Output the [X, Y] coordinate of the center of the cell containing the given text.  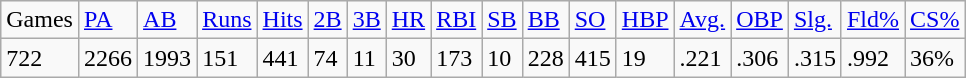
SO [592, 20]
RBI [456, 20]
10 [502, 58]
228 [546, 58]
HBP [645, 20]
Avg. [702, 20]
HR [408, 20]
Hits [282, 20]
Fld% [872, 20]
19 [645, 58]
11 [366, 58]
SB [502, 20]
Slg. [814, 20]
Games [40, 20]
.306 [760, 58]
151 [227, 58]
1993 [168, 58]
CS% [935, 20]
Runs [227, 20]
36% [935, 58]
BB [546, 20]
PA [108, 20]
AB [168, 20]
OBP [760, 20]
173 [456, 58]
2B [328, 20]
441 [282, 58]
2266 [108, 58]
.315 [814, 58]
415 [592, 58]
722 [40, 58]
3B [366, 20]
30 [408, 58]
.992 [872, 58]
74 [328, 58]
.221 [702, 58]
